From the cell containing the given text, extract its center point as (X, Y) coordinate. 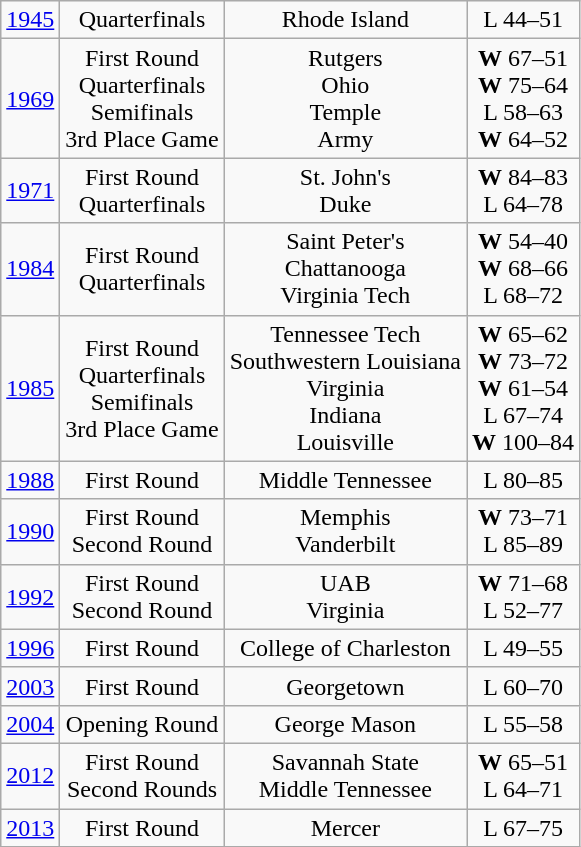
1992 (30, 596)
W 54–40W 68–66L 68–72 (524, 269)
1990 (30, 532)
L 44–51 (524, 20)
2013 (30, 827)
Savannah StateMiddle Tennessee (345, 776)
St. John'sDuke (345, 190)
Opening Round (142, 724)
W 65–51L 64–71 (524, 776)
RutgersOhioTempleArmy (345, 98)
L 60–70 (524, 686)
1945 (30, 20)
1996 (30, 648)
W 71–68L 52–77 (524, 596)
Georgetown (345, 686)
1969 (30, 98)
College of Charleston (345, 648)
Quarterfinals (142, 20)
1971 (30, 190)
2004 (30, 724)
Saint Peter'sChattanoogaVirginia Tech (345, 269)
MemphisVanderbilt (345, 532)
W 84–83L 64–78 (524, 190)
W 67–51W 75–64L 58–63W 64–52 (524, 98)
2003 (30, 686)
Tennessee TechSouthwestern LouisianaVirginiaIndianaLouisville (345, 388)
Middle Tennessee (345, 480)
L 80–85 (524, 480)
George Mason (345, 724)
W 65–62W 73–72W 61–54L 67–74W 100–84 (524, 388)
W 73–71L 85–89 (524, 532)
2012 (30, 776)
Rhode Island (345, 20)
L 55–58 (524, 724)
UABVirginia (345, 596)
L 67–75 (524, 827)
L 49–55 (524, 648)
1984 (30, 269)
1988 (30, 480)
First RoundSecond Rounds (142, 776)
1985 (30, 388)
Mercer (345, 827)
